Search for the cell housing the specified text and yield its [x, y] center coordinate. 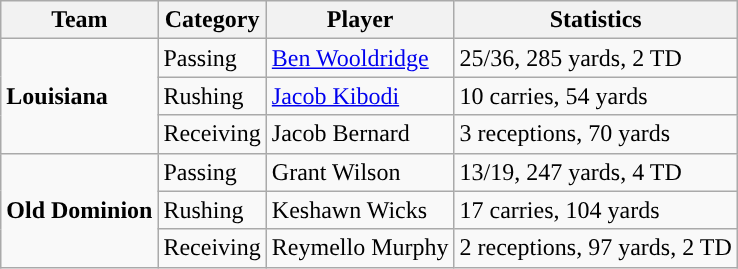
Player [360, 20]
3 receptions, 70 yards [596, 134]
Old Dominion [80, 210]
Grant Wilson [360, 172]
10 carries, 54 yards [596, 96]
Keshawn Wicks [360, 210]
Team [80, 20]
Statistics [596, 20]
Louisiana [80, 96]
17 carries, 104 yards [596, 210]
Jacob Bernard [360, 134]
Reymello Murphy [360, 248]
Ben Wooldridge [360, 58]
Category [212, 20]
Jacob Kibodi [360, 96]
25/36, 285 yards, 2 TD [596, 58]
13/19, 247 yards, 4 TD [596, 172]
2 receptions, 97 yards, 2 TD [596, 248]
